Extract the [X, Y] coordinate from the center of the cell holding the provided text.  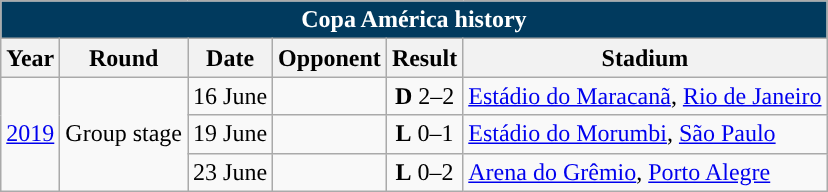
L 0–2 [424, 172]
Copa América history [414, 20]
19 June [230, 134]
Date [230, 58]
Group stage [124, 134]
Arena do Grêmio, Porto Alegre [645, 172]
Year [30, 58]
Opponent [330, 58]
23 June [230, 172]
2019 [30, 134]
Estádio do Morumbi, São Paulo [645, 134]
Stadium [645, 58]
16 June [230, 96]
D 2–2 [424, 96]
Result [424, 58]
L 0–1 [424, 134]
Round [124, 58]
Estádio do Maracanã, Rio de Janeiro [645, 96]
